Capture the cell that displays the provided text and extract its (x, y) central coordinate. 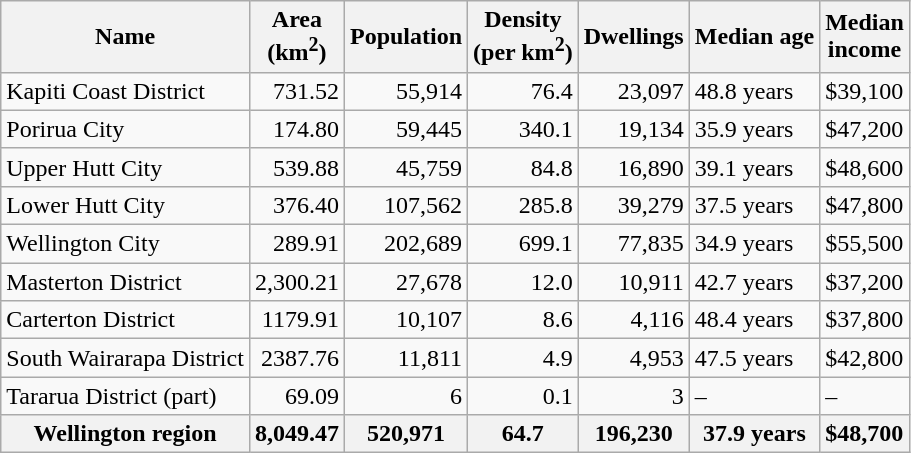
520,971 (406, 434)
Median age (754, 37)
27,678 (406, 282)
39.1 years (754, 167)
55,914 (406, 91)
$42,800 (865, 358)
35.9 years (754, 129)
340.1 (524, 129)
37.9 years (754, 434)
34.9 years (754, 244)
16,890 (634, 167)
2387.76 (296, 358)
Porirua City (126, 129)
Carterton District (126, 320)
8,049.47 (296, 434)
539.88 (296, 167)
4,953 (634, 358)
42.7 years (754, 282)
699.1 (524, 244)
South Wairarapa District (126, 358)
23,097 (634, 91)
$37,800 (865, 320)
$55,500 (865, 244)
Wellington region (126, 434)
84.8 (524, 167)
47.5 years (754, 358)
$37,200 (865, 282)
$47,800 (865, 205)
64.7 (524, 434)
10,911 (634, 282)
Wellington City (126, 244)
731.52 (296, 91)
Dwellings (634, 37)
$47,200 (865, 129)
376.40 (296, 205)
289.91 (296, 244)
107,562 (406, 205)
$39,100 (865, 91)
196,230 (634, 434)
285.8 (524, 205)
174.80 (296, 129)
$48,700 (865, 434)
6 (406, 396)
Upper Hutt City (126, 167)
Masterton District (126, 282)
Name (126, 37)
4.9 (524, 358)
39,279 (634, 205)
Population (406, 37)
2,300.21 (296, 282)
48.4 years (754, 320)
4,116 (634, 320)
8.6 (524, 320)
3 (634, 396)
1179.91 (296, 320)
19,134 (634, 129)
Area(km2) (296, 37)
Medianincome (865, 37)
202,689 (406, 244)
0.1 (524, 396)
10,107 (406, 320)
48.8 years (754, 91)
59,445 (406, 129)
11,811 (406, 358)
Tararua District (part) (126, 396)
77,835 (634, 244)
Density(per km2) (524, 37)
Kapiti Coast District (126, 91)
$48,600 (865, 167)
Lower Hutt City (126, 205)
12.0 (524, 282)
76.4 (524, 91)
69.09 (296, 396)
45,759 (406, 167)
37.5 years (754, 205)
